Scan for the cell matching the given text and deliver its [x, y] coordinate at center. 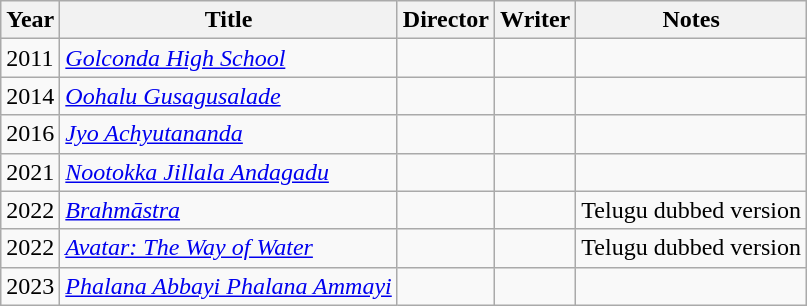
Jyo Achyutananda [228, 134]
Oohalu Gusagusalade [228, 96]
Director [446, 20]
2021 [30, 172]
Phalana Abbayi Phalana Ammayi [228, 286]
Writer [536, 20]
2023 [30, 286]
Nootokka Jillala Andagadu [228, 172]
2014 [30, 96]
2011 [30, 58]
Title [228, 20]
Notes [692, 20]
Avatar: The Way of Water [228, 248]
2016 [30, 134]
Golconda High School [228, 58]
Brahmāstra [228, 210]
Year [30, 20]
